Find where the given text appears and provide that cell's center as [x, y] coordinate. 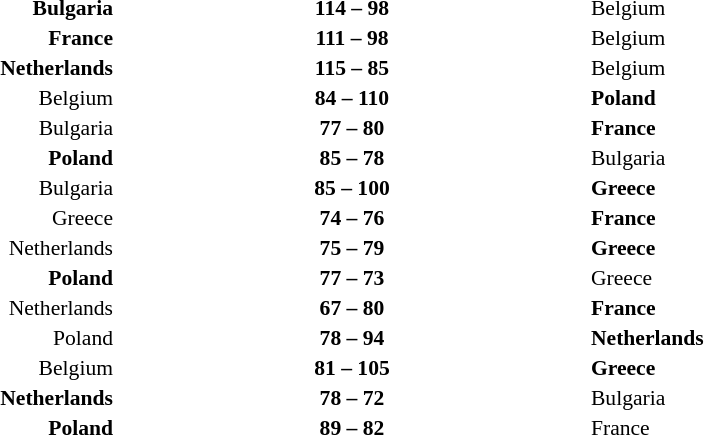
77 – 80 [352, 128]
78 – 94 [352, 338]
74 – 76 [352, 218]
85 – 100 [352, 188]
75 – 79 [352, 248]
84 – 110 [352, 98]
78 – 72 [352, 398]
81 – 105 [352, 368]
67 – 80 [352, 308]
77 – 73 [352, 278]
111 – 98 [352, 38]
115 – 85 [352, 68]
85 – 78 [352, 158]
